Detect which cell encompasses the target text, then output its (X, Y) center coordinate. 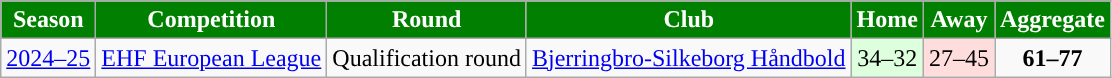
Bjerringbro-Silkeborg Håndbold (688, 58)
Away (958, 20)
34–32 (887, 58)
EHF European League (212, 58)
Qualification round (427, 58)
Aggregate (1052, 20)
Home (887, 20)
27–45 (958, 58)
Competition (212, 20)
Club (688, 20)
2024–25 (48, 58)
Season (48, 20)
Round (427, 20)
61–77 (1052, 58)
